Return [x, y] of the center of cell containing provided text 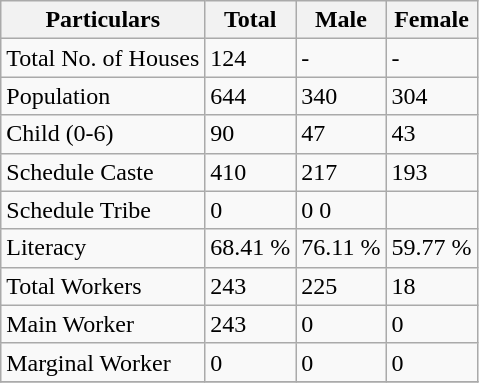
Main Worker [103, 324]
225 [341, 286]
0 0 [341, 210]
68.41 % [250, 248]
Literacy [103, 248]
Total No. of Houses [103, 58]
193 [432, 172]
Marginal Worker [103, 362]
Total Workers [103, 286]
Population [103, 96]
Total [250, 20]
Male [341, 20]
47 [341, 134]
Schedule Caste [103, 172]
90 [250, 134]
Child (0-6) [103, 134]
76.11 % [341, 248]
304 [432, 96]
Particulars [103, 20]
43 [432, 134]
Schedule Tribe [103, 210]
124 [250, 58]
410 [250, 172]
340 [341, 96]
Female [432, 20]
18 [432, 286]
217 [341, 172]
59.77 % [432, 248]
644 [250, 96]
